Pinpoint the cell where the given text exists, returning its (x, y) midpoint coordinate. 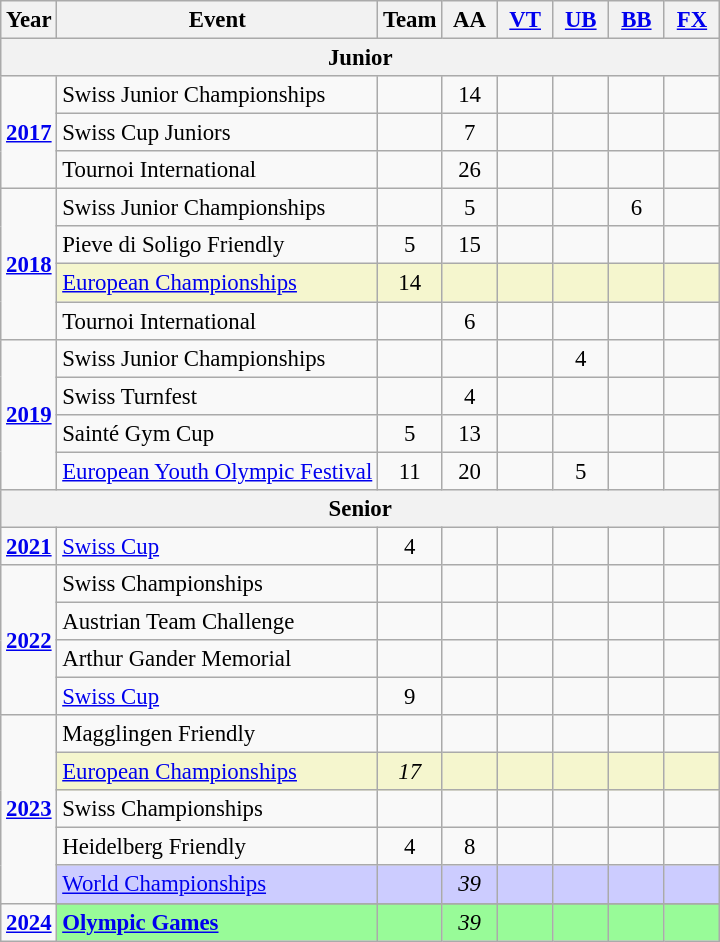
11 (410, 471)
Austrian Team Challenge (218, 621)
2022 (29, 640)
2021 (29, 546)
AA (470, 20)
Pieve di Soligo Friendly (218, 245)
9 (410, 697)
BB (637, 20)
VT (525, 20)
FX (692, 20)
Swiss Cup Juniors (218, 133)
Heidelberg Friendly (218, 847)
26 (470, 170)
20 (470, 471)
Olympic Games (218, 922)
Arthur Gander Memorial (218, 659)
Swiss Turnfest (218, 396)
2023 (29, 809)
15 (470, 245)
2017 (29, 132)
World Championships (218, 885)
European Youth Olympic Festival (218, 471)
Magglingen Friendly (218, 734)
17 (410, 772)
2024 (29, 922)
2018 (29, 264)
13 (470, 433)
Sainté Gym Cup (218, 433)
Senior (360, 509)
7 (470, 133)
Junior (360, 58)
2019 (29, 414)
Event (218, 20)
Team (410, 20)
UB (581, 20)
Year (29, 20)
8 (470, 847)
